For the text-containing cell, return its midpoint in (X, Y) coordinate format. 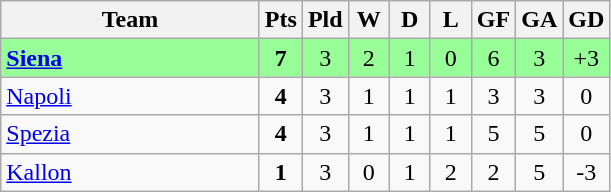
Napoli (130, 96)
-3 (586, 172)
+3 (586, 58)
Siena (130, 58)
Team (130, 20)
Spezia (130, 134)
GF (493, 20)
Pld (325, 20)
6 (493, 58)
Pts (280, 20)
D (410, 20)
GD (586, 20)
W (368, 20)
Kallon (130, 172)
7 (280, 58)
GA (540, 20)
L (450, 20)
